Find where the given text appears and provide that cell's center as [X, Y] coordinate. 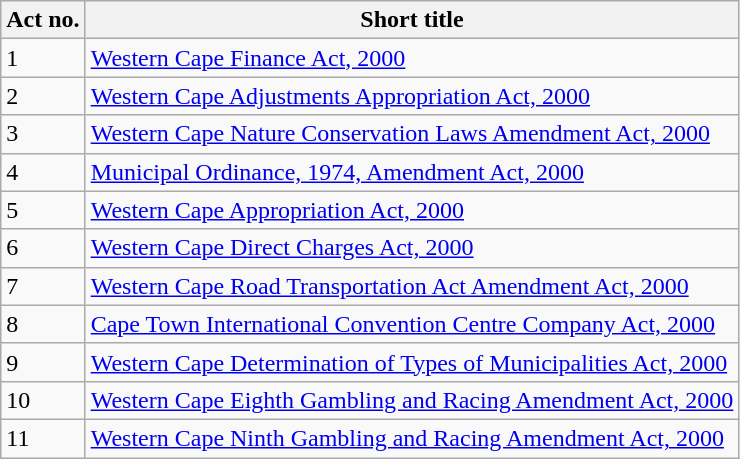
Cape Town International Convention Centre Company Act, 2000 [412, 324]
5 [43, 210]
Western Cape Appropriation Act, 2000 [412, 210]
Western Cape Adjustments Appropriation Act, 2000 [412, 96]
Western Cape Finance Act, 2000 [412, 58]
Western Cape Eighth Gambling and Racing Amendment Act, 2000 [412, 400]
9 [43, 362]
8 [43, 324]
Municipal Ordinance, 1974, Amendment Act, 2000 [412, 172]
Western Cape Road Transportation Act Amendment Act, 2000 [412, 286]
Western Cape Ninth Gambling and Racing Amendment Act, 2000 [412, 438]
1 [43, 58]
7 [43, 286]
10 [43, 400]
Western Cape Nature Conservation Laws Amendment Act, 2000 [412, 134]
Short title [412, 20]
3 [43, 134]
Western Cape Determination of Types of Municipalities Act, 2000 [412, 362]
Act no. [43, 20]
Western Cape Direct Charges Act, 2000 [412, 248]
6 [43, 248]
2 [43, 96]
4 [43, 172]
11 [43, 438]
